For the text-containing cell, return its midpoint in (X, Y) coordinate format. 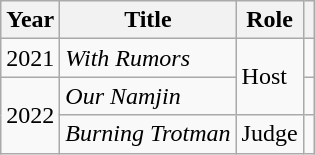
2021 (30, 58)
Year (30, 20)
Host (270, 77)
Title (148, 20)
With Rumors (148, 58)
Our Namjin (148, 96)
2022 (30, 115)
Judge (270, 134)
Role (270, 20)
Burning Trotman (148, 134)
